Pinpoint the cell where the given text exists, returning its (x, y) midpoint coordinate. 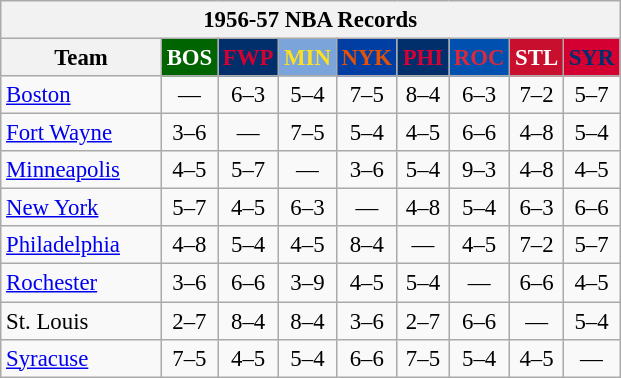
STL (537, 58)
BOS (189, 58)
Syracuse (82, 358)
NYK (366, 58)
3–9 (308, 283)
FWP (248, 58)
1956-57 NBA Records (310, 20)
Fort Wayne (82, 133)
St. Louis (82, 321)
Boston (82, 95)
Rochester (82, 283)
ROC (478, 58)
PHI (422, 58)
Minneapolis (82, 170)
SYR (591, 58)
MIN (308, 58)
Team (82, 58)
9–3 (478, 170)
Philadelphia (82, 245)
New York (82, 208)
